Detect which cell encompasses the target text, then output its (x, y) center coordinate. 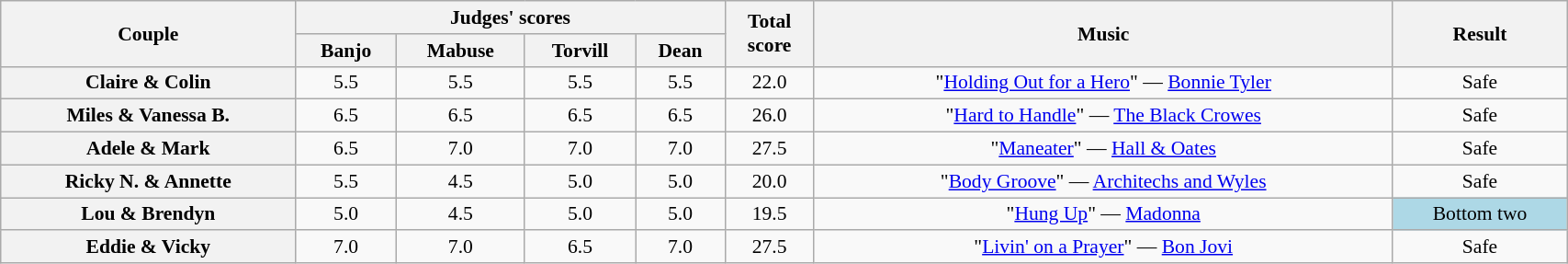
Judges' scores (511, 17)
22.0 (770, 83)
"Livin' on a Prayer" — Bon Jovi (1103, 247)
"Maneater" — Hall & Oates (1103, 149)
"Body Groove" — Architechs and Wyles (1103, 181)
Dean (681, 51)
Eddie & Vicky (149, 247)
20.0 (770, 181)
Banjo (346, 51)
Claire & Colin (149, 83)
Bottom two (1479, 214)
"Hard to Handle" — The Black Crowes (1103, 116)
"Hung Up" — Madonna (1103, 214)
Ricky N. & Annette (149, 181)
Mabuse (460, 51)
Couple (149, 33)
Adele & Mark (149, 149)
Torvill (580, 51)
19.5 (770, 214)
Music (1103, 33)
Totalscore (770, 33)
Result (1479, 33)
Lou & Brendyn (149, 214)
Miles & Vanessa B. (149, 116)
"Holding Out for a Hero" — Bonnie Tyler (1103, 83)
26.0 (770, 116)
